Capture the cell that displays the provided text and extract its (x, y) central coordinate. 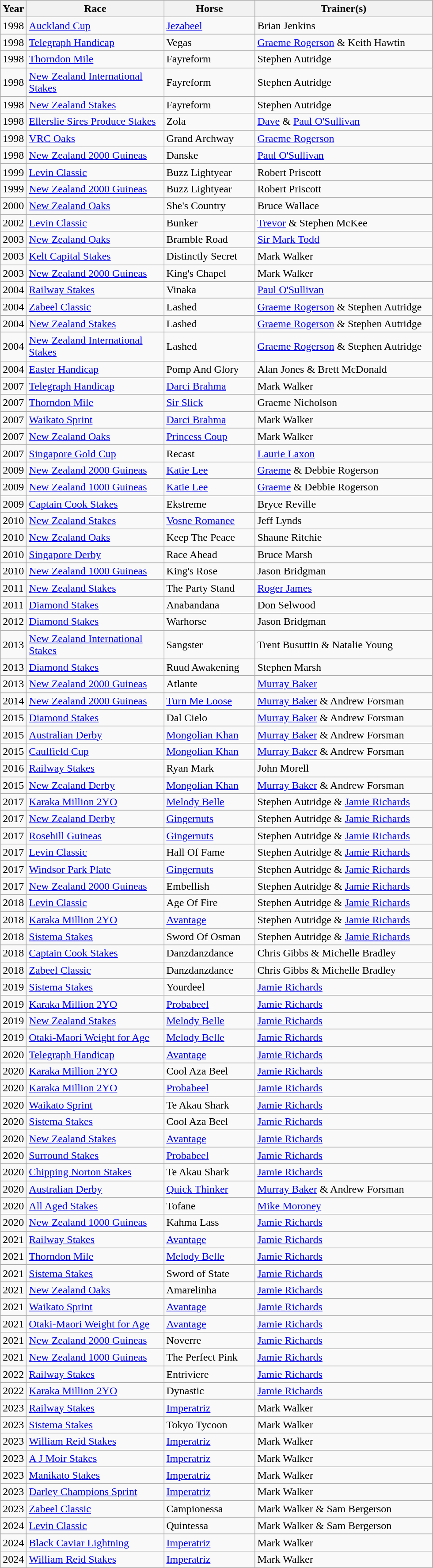
Entriviere (209, 1374)
Windsor Park Plate (95, 869)
Bruce Wallace (344, 206)
Bunker (209, 222)
Caulfield Cup (95, 751)
Chipping Norton Stakes (95, 1172)
Sir Slick (209, 403)
Dal Cielo (209, 718)
Grand Archway (209, 138)
Darley Champions Sprint (95, 1492)
Pomp And Glory (209, 369)
Dynastic (209, 1391)
Year (13, 9)
Tofane (209, 1206)
Brian Jenkins (344, 26)
Race (95, 9)
Ekstreme (209, 504)
John Morell (344, 768)
Hall Of Fame (209, 853)
Campionessa (209, 1509)
Easter Handicap (95, 369)
Turn Me Loose (209, 701)
Horse (209, 9)
Ruud Awakening (209, 667)
Warhorse (209, 622)
Bramble Road (209, 240)
2002 (13, 222)
Age Of Fire (209, 903)
Sword of State (209, 1273)
Graeme Nicholson (344, 403)
Yourdeel (209, 987)
Zola (209, 122)
Kahma Lass (209, 1223)
King's Chapel (209, 273)
Graeme Rogerson (344, 138)
Singapore Gold Cup (95, 453)
Vegas (209, 42)
A J Moir Stakes (95, 1458)
Race Ahead (209, 555)
Ryan Mark (209, 768)
Rosehill Guineas (95, 836)
Jeff Lynds (344, 521)
Bruce Marsh (344, 555)
VRC Oaks (95, 138)
Trevor & Stephen McKee (344, 222)
Jezabeel (209, 26)
Laurie Laxon (344, 453)
Atlante (209, 684)
Roger James (344, 588)
Quick Thinker (209, 1189)
2012 (13, 622)
The Party Stand (209, 588)
Princess Coup (209, 436)
Kelt Capital Stakes (95, 256)
Graeme Rogerson & Keith Hawtin (344, 42)
Recast (209, 453)
Distinctly Secret (209, 256)
All Aged Stakes (95, 1206)
Black Caviar Lightning (95, 1542)
2016 (13, 768)
2014 (13, 701)
Surround Stakes (95, 1155)
Manikato Stakes (95, 1475)
Murray Baker (344, 684)
Shaune Ritchie (344, 538)
King's Rose (209, 571)
Alan Jones & Brett McDonald (344, 369)
Tokyo Tycoon (209, 1425)
Keep The Peace (209, 538)
She's Country (209, 206)
Sangster (209, 645)
Sword Of Osman (209, 937)
Stephen Marsh (344, 667)
Danske (209, 155)
Don Selwood (344, 605)
Trainer(s) (344, 9)
2000 (13, 206)
Singapore Derby (95, 555)
Vinaka (209, 290)
Amarelinha (209, 1290)
Dave & Paul O'Sullivan (344, 122)
Ellerslie Sires Produce Stakes (95, 122)
Sir Mark Todd (344, 240)
Vosne Romanee (209, 521)
Bryce Reville (344, 504)
Anabandana (209, 605)
Trent Busuttin & Natalie Young (344, 645)
The Perfect Pink (209, 1358)
Mike Moroney (344, 1206)
Quintessa (209, 1526)
Noverre (209, 1341)
Embellish (209, 886)
Auckland Cup (95, 26)
